From the cell containing the given text, extract its center point as (X, Y) coordinate. 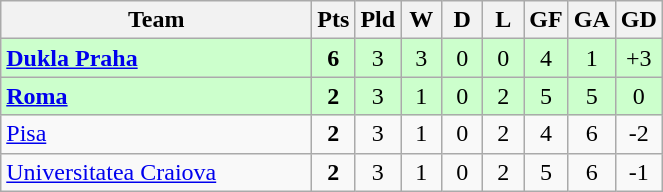
Team (156, 20)
D (462, 20)
GF (546, 20)
W (422, 20)
GA (592, 20)
+3 (638, 58)
Pisa (156, 134)
-1 (638, 172)
-2 (638, 134)
Pld (378, 20)
Pts (334, 20)
L (504, 20)
GD (638, 20)
Universitatea Craiova (156, 172)
Dukla Praha (156, 58)
Roma (156, 96)
